Capture the cell that displays the provided text and extract its (x, y) central coordinate. 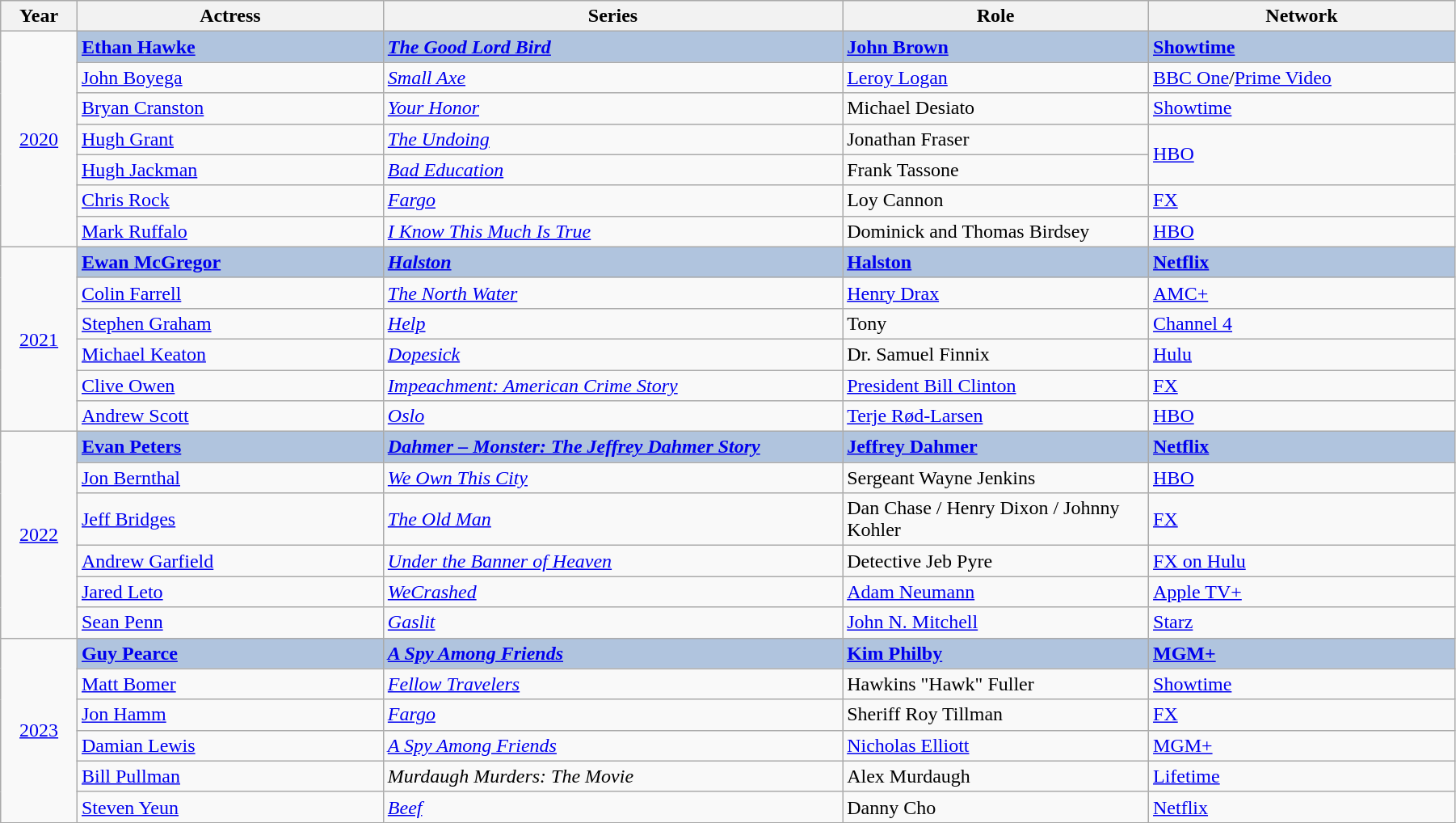
Year (39, 16)
The Undoing (612, 139)
Michael Keaton (229, 354)
2020 (39, 139)
Under the Banner of Heaven (612, 561)
Jonathan Fraser (995, 139)
The Old Man (612, 519)
Bryan Cranston (229, 108)
John N. Mitchell (995, 623)
Mark Ruffalo (229, 231)
Kim Philby (995, 653)
The Good Lord Bird (612, 47)
President Bill Clinton (995, 386)
Sergeant Wayne Jenkins (995, 478)
Tony (995, 323)
Clive Owen (229, 386)
Jon Bernthal (229, 478)
Adam Neumann (995, 592)
Bill Pullman (229, 776)
Damian Lewis (229, 745)
John Brown (995, 47)
2023 (39, 730)
Nicholas Elliott (995, 745)
Chris Rock (229, 200)
Hawkins "Hawk" Fuller (995, 684)
Stephen Graham (229, 323)
Lifetime (1302, 776)
Jeff Bridges (229, 519)
2022 (39, 535)
We Own This City (612, 478)
WeCrashed (612, 592)
Beef (612, 807)
Oslo (612, 416)
Steven Yeun (229, 807)
AMC+ (1302, 293)
Sean Penn (229, 623)
Leroy Logan (995, 78)
Jeffrey Dahmer (995, 447)
Hugh Jackman (229, 170)
Impeachment: American Crime Story (612, 386)
Alex Murdaugh (995, 776)
Ethan Hawke (229, 47)
Dan Chase / Henry Dixon / Johnny Kohler (995, 519)
Loy Cannon (995, 200)
Gaslit (612, 623)
Andrew Garfield (229, 561)
Andrew Scott (229, 416)
Network (1302, 16)
Small Axe (612, 78)
I Know This Much Is True (612, 231)
Evan Peters (229, 447)
Jared Leto (229, 592)
The North Water (612, 293)
Help (612, 323)
Hulu (1302, 354)
Henry Drax (995, 293)
FX on Hulu (1302, 561)
Dahmer – Monster: The Jeffrey Dahmer Story (612, 447)
Actress (229, 16)
Guy Pearce (229, 653)
Sheriff Roy Tillman (995, 715)
Dopesick (612, 354)
Apple TV+ (1302, 592)
Hugh Grant (229, 139)
BBC One/Prime Video (1302, 78)
Danny Cho (995, 807)
2021 (39, 339)
Matt Bomer (229, 684)
Role (995, 16)
Jon Hamm (229, 715)
Dominick and Thomas Birdsey (995, 231)
Channel 4 (1302, 323)
Colin Farrell (229, 293)
Dr. Samuel Finnix (995, 354)
John Boyega (229, 78)
Terje Rød-Larsen (995, 416)
Michael Desiato (995, 108)
Your Honor (612, 108)
Murdaugh Murders: The Movie (612, 776)
Detective Jeb Pyre (995, 561)
Ewan McGregor (229, 262)
Fellow Travelers (612, 684)
Starz (1302, 623)
Bad Education (612, 170)
Frank Tassone (995, 170)
Series (612, 16)
